Locate the cell with the specified text and output its (x, y) center coordinate. 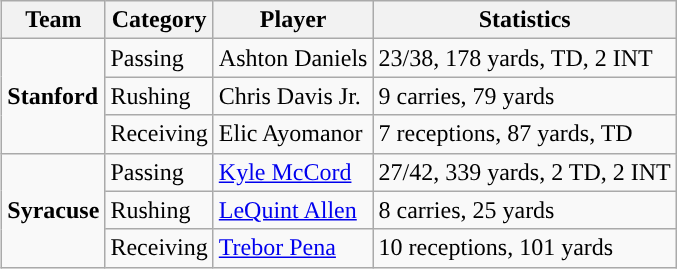
Chris Davis Jr. (293, 96)
Elic Ayomanor (293, 134)
9 carries, 79 yards (524, 96)
LeQuint Allen (293, 210)
Statistics (524, 20)
Team (54, 20)
Category (159, 20)
27/42, 339 yards, 2 TD, 2 INT (524, 172)
Stanford (54, 96)
7 receptions, 87 yards, TD (524, 134)
23/38, 178 yards, TD, 2 INT (524, 58)
Syracuse (54, 210)
8 carries, 25 yards (524, 210)
Player (293, 20)
Trebor Pena (293, 248)
10 receptions, 101 yards (524, 248)
Ashton Daniels (293, 58)
Kyle McCord (293, 172)
